Search for the cell housing the specified text and yield its (x, y) center coordinate. 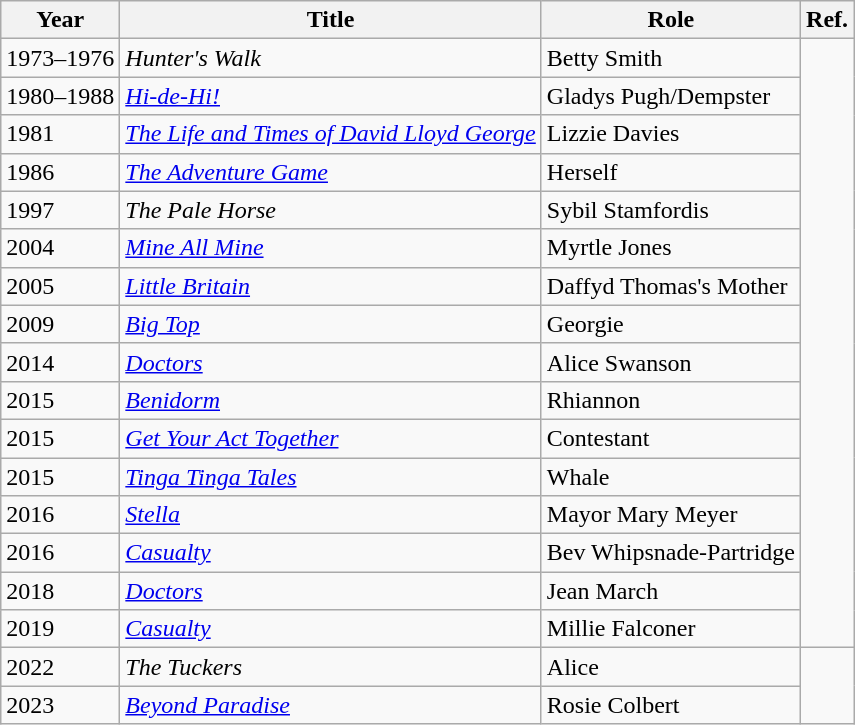
Stella (331, 515)
Contestant (670, 438)
1997 (60, 210)
Gladys Pugh/Dempster (670, 96)
Year (60, 20)
Title (331, 20)
1980–1988 (60, 96)
Get Your Act Together (331, 438)
Sybil Stamfordis (670, 210)
Alice (670, 667)
Millie Falconer (670, 629)
Mayor Mary Meyer (670, 515)
Rhiannon (670, 400)
2023 (60, 705)
Rosie Colbert (670, 705)
Georgie (670, 324)
1973–1976 (60, 58)
Whale (670, 477)
Bev Whipsnade-Partridge (670, 553)
The Tuckers (331, 667)
2005 (60, 286)
Hunter's Walk (331, 58)
Tinga Tinga Tales (331, 477)
Ref. (828, 20)
The Life and Times of David Lloyd George (331, 134)
2022 (60, 667)
Lizzie Davies (670, 134)
Big Top (331, 324)
2018 (60, 591)
2004 (60, 248)
Herself (670, 172)
Jean March (670, 591)
Alice Swanson (670, 362)
The Pale Horse (331, 210)
Betty Smith (670, 58)
2019 (60, 629)
The Adventure Game (331, 172)
Mine All Mine (331, 248)
2014 (60, 362)
Hi-de-Hi! (331, 96)
Benidorm (331, 400)
Myrtle Jones (670, 248)
Little Britain (331, 286)
Beyond Paradise (331, 705)
1981 (60, 134)
2009 (60, 324)
1986 (60, 172)
Daffyd Thomas's Mother (670, 286)
Role (670, 20)
